Scan for the cell matching the given text and deliver its [x, y] coordinate at center. 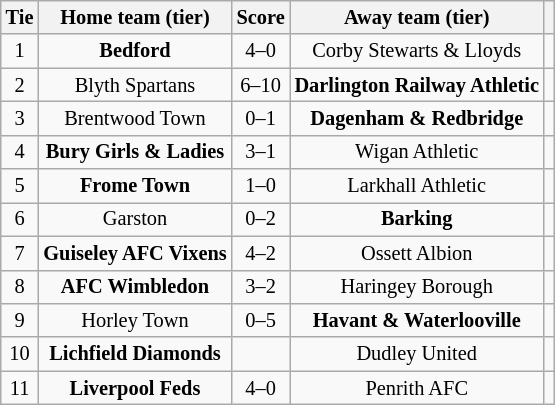
0–1 [261, 118]
Barking [417, 219]
3–2 [261, 287]
Dagenham & Redbridge [417, 118]
4 [20, 152]
0–2 [261, 219]
Penrith AFC [417, 388]
Horley Town [134, 320]
2 [20, 85]
10 [20, 354]
9 [20, 320]
Darlington Railway Athletic [417, 85]
Bedford [134, 51]
1–0 [261, 186]
AFC Wimbledon [134, 287]
0–5 [261, 320]
Wigan Athletic [417, 152]
Brentwood Town [134, 118]
Haringey Borough [417, 287]
3–1 [261, 152]
6 [20, 219]
1 [20, 51]
8 [20, 287]
6–10 [261, 85]
3 [20, 118]
Ossett Albion [417, 253]
Corby Stewarts & Lloyds [417, 51]
5 [20, 186]
Larkhall Athletic [417, 186]
Tie [20, 17]
Liverpool Feds [134, 388]
Blyth Spartans [134, 85]
Lichfield Diamonds [134, 354]
Frome Town [134, 186]
11 [20, 388]
Score [261, 17]
Away team (tier) [417, 17]
Guiseley AFC Vixens [134, 253]
Dudley United [417, 354]
Havant & Waterlooville [417, 320]
Garston [134, 219]
Bury Girls & Ladies [134, 152]
7 [20, 253]
4–2 [261, 253]
Home team (tier) [134, 17]
